Capture the cell that displays the provided text and extract its (x, y) central coordinate. 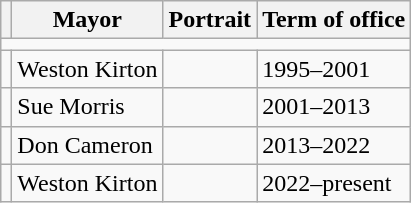
2013–2022 (334, 145)
Mayor (88, 20)
Portrait (210, 20)
2001–2013 (334, 107)
2022–present (334, 183)
Sue Morris (88, 107)
Term of office (334, 20)
Don Cameron (88, 145)
1995–2001 (334, 69)
